Detect which cell encompasses the target text, then output its [x, y] center coordinate. 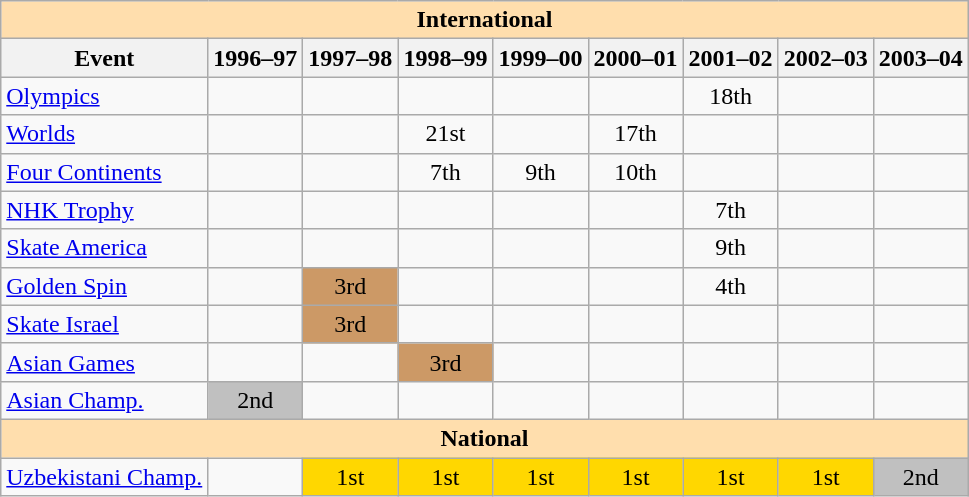
10th [636, 172]
1999–00 [540, 58]
Olympics [104, 96]
Worlds [104, 134]
2002–03 [826, 58]
2003–04 [920, 58]
Four Continents [104, 172]
NHK Trophy [104, 210]
1997–98 [350, 58]
2001–02 [730, 58]
18th [730, 96]
National [485, 438]
Asian Champ. [104, 400]
17th [636, 134]
International [485, 20]
21st [446, 134]
Skate America [104, 248]
1996–97 [256, 58]
Asian Games [104, 362]
Uzbekistani Champ. [104, 477]
Event [104, 58]
Golden Spin [104, 286]
2000–01 [636, 58]
Skate Israel [104, 324]
1998–99 [446, 58]
4th [730, 286]
